For the text-containing cell, return its midpoint in (X, Y) coordinate format. 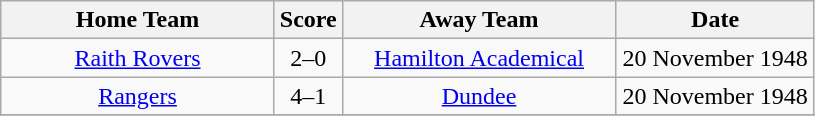
Dundee (479, 96)
Home Team (138, 20)
Raith Rovers (138, 58)
Score (308, 20)
Rangers (138, 96)
Hamilton Academical (479, 58)
Away Team (479, 20)
4–1 (308, 96)
2–0 (308, 58)
Date (716, 20)
